Output the [X, Y] coordinate of the center of the cell containing the given text.  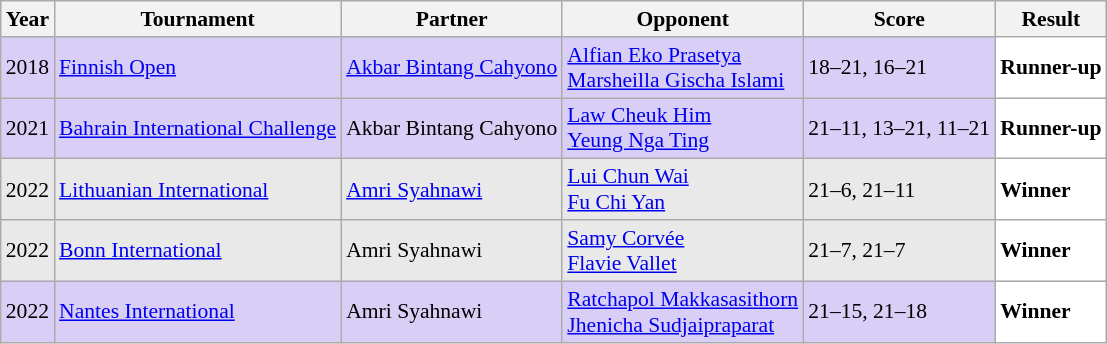
Result [1050, 19]
Bahrain International Challenge [198, 128]
Nantes International [198, 312]
Score [899, 19]
Tournament [198, 19]
Year [28, 19]
Samy Corvée Flavie Vallet [682, 250]
21–15, 21–18 [899, 312]
21–7, 21–7 [899, 250]
Bonn International [198, 250]
Finnish Open [198, 68]
Ratchapol Makkasasithorn Jhenicha Sudjaipraparat [682, 312]
2018 [28, 68]
Law Cheuk Him Yeung Nga Ting [682, 128]
2021 [28, 128]
Alfian Eko Prasetya Marsheilla Gischa Islami [682, 68]
Lithuanian International [198, 190]
18–21, 16–21 [899, 68]
Lui Chun Wai Fu Chi Yan [682, 190]
Opponent [682, 19]
21–11, 13–21, 11–21 [899, 128]
21–6, 21–11 [899, 190]
Partner [452, 19]
